For the text-containing cell, return its midpoint in (x, y) coordinate format. 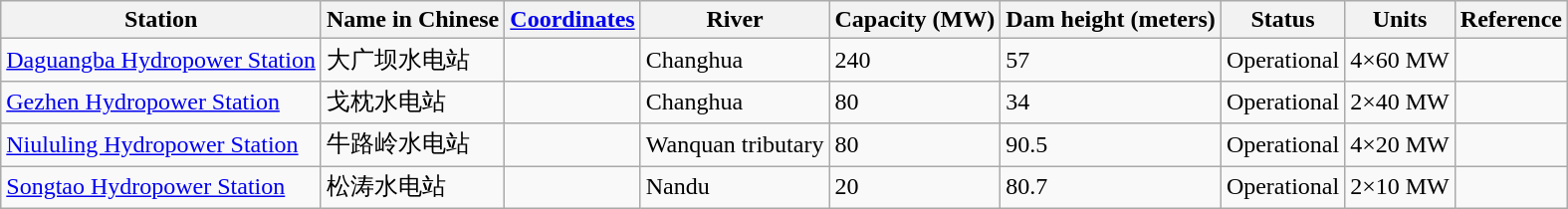
Nandu (735, 187)
Niululing Hydropower Station (161, 145)
57 (1111, 60)
4×60 MW (1400, 60)
Gezhen Hydropower Station (161, 102)
2×10 MW (1400, 187)
Station (161, 20)
松涛水电站 (412, 187)
River (735, 20)
2×40 MW (1400, 102)
戈枕水电站 (412, 102)
4×20 MW (1400, 145)
Songtao Hydropower Station (161, 187)
Reference (1511, 20)
34 (1111, 102)
大广坝水电站 (412, 60)
Dam height (meters) (1111, 20)
Units (1400, 20)
牛路岭水电站 (412, 145)
Wanquan tributary (735, 145)
20 (915, 187)
80.7 (1111, 187)
240 (915, 60)
Daguangba Hydropower Station (161, 60)
Status (1282, 20)
Name in Chinese (412, 20)
90.5 (1111, 145)
Capacity (MW) (915, 20)
Coordinates (572, 20)
